Determine the [x, y] coordinate at the center of the cell enclosing the given text.  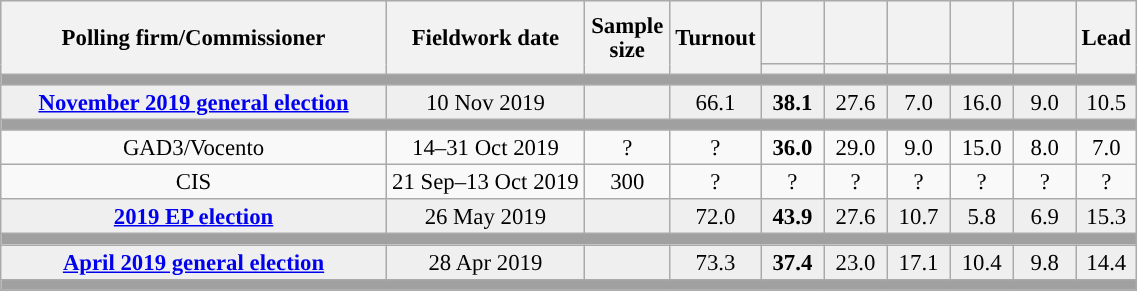
14.4 [1106, 262]
15.3 [1106, 218]
5.8 [982, 218]
36.0 [792, 148]
6.9 [1044, 218]
April 2019 general election [194, 262]
10 Nov 2019 [485, 102]
23.0 [856, 262]
Polling firm/Commissioner [194, 38]
2019 EP election [194, 218]
29.0 [856, 148]
14–31 Oct 2019 [485, 148]
43.9 [792, 218]
9.8 [1044, 262]
GAD3/Vocento [194, 148]
16.0 [982, 102]
8.0 [1044, 148]
Fieldwork date [485, 38]
37.4 [792, 262]
10.7 [918, 218]
38.1 [792, 102]
November 2019 general election [194, 102]
72.0 [716, 218]
10.4 [982, 262]
Turnout [716, 38]
Lead [1106, 38]
17.1 [918, 262]
15.0 [982, 148]
73.3 [716, 262]
21 Sep–13 Oct 2019 [485, 182]
26 May 2019 [485, 218]
CIS [194, 182]
300 [627, 182]
28 Apr 2019 [485, 262]
66.1 [716, 102]
10.5 [1106, 102]
Sample size [627, 38]
